Return [x, y] of the center of cell containing provided text 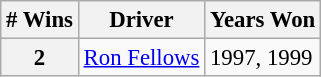
# Wins [40, 20]
Ron Fellows [141, 58]
Years Won [263, 20]
2 [40, 58]
Driver [141, 20]
1997, 1999 [263, 58]
